Find where the given text appears and provide that cell's center as [X, Y] coordinate. 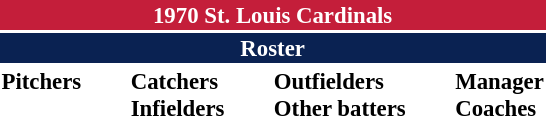
Roster [272, 48]
1970 St. Louis Cardinals [272, 15]
